For the text-containing cell, return its midpoint in (X, Y) coordinate format. 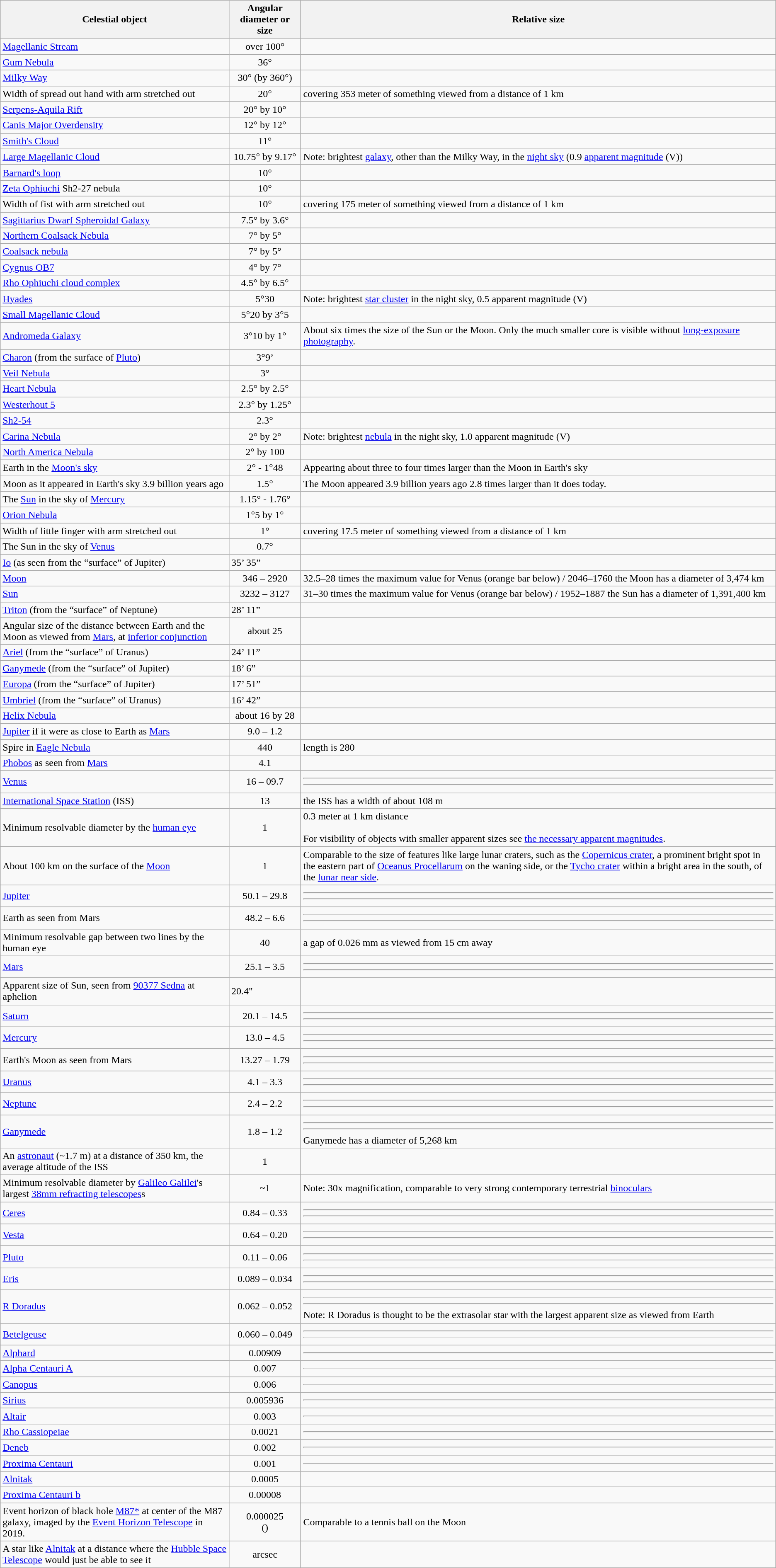
Ariel (from the “surface” of Uranus) (115, 652)
Umbriel (from the “surface” of Uranus) (115, 700)
2° by 100 (265, 452)
2° by 2° (265, 436)
0.002 (265, 1447)
Coalsack nebula (115, 252)
2.3° by 1.25° (265, 405)
1.5° (265, 484)
Canis Major Overdensity (115, 125)
arcsec (265, 1554)
0.007 (265, 1369)
11° (265, 141)
Helix Nebula (115, 715)
Mars (115, 967)
Eris (115, 1279)
Orion Nebula (115, 515)
12° by 12° (265, 125)
1.8 – 1.2 (265, 1132)
Note: brightest galaxy, other than the Milky Way, in the night sky (0.9 apparent magnitude (V)) (538, 157)
Ganymede (115, 1132)
Celestial object (115, 19)
4.1 – 3.3 (265, 1082)
Jupiter if it were as close to Earth as Mars (115, 731)
covering 175 meter of something viewed from a distance of 1 km (538, 204)
Angular diameter or size (265, 19)
Ganymede (from the “surface” of Jupiter) (115, 668)
0.000025() (265, 1522)
20.4" (265, 991)
Sagittarius Dwarf Spheroidal Galaxy (115, 220)
440 (265, 747)
Moon (115, 578)
Altair (115, 1416)
Rho Cassiopeiae (115, 1432)
Jupiter (115, 896)
the ISS has a width of about 108 m (538, 801)
International Space Station (ISS) (115, 801)
Rho Ophiuchi cloud complex (115, 283)
28’ 11” (265, 610)
Venus (115, 782)
Note: brightest star cluster in the night sky, 0.5 apparent magnitude (V) (538, 299)
0.006 (265, 1384)
The Sun in the sky of Mercury (115, 499)
North America Nebula (115, 452)
20° (265, 94)
Charon (from the surface of Pluto) (115, 357)
3232 – 3127 (265, 594)
9.0 – 1.2 (265, 731)
Note: R Doradus is thought to be the extrasolar star with the largest apparent size as viewed from Earth (538, 1306)
Note: brightest nebula in the night sky, 1.0 apparent magnitude (V) (538, 436)
about 25 (265, 631)
Westerhout 5 (115, 405)
Small Magellanic Cloud (115, 315)
Sirius (115, 1400)
0.0021 (265, 1432)
0.003 (265, 1416)
35’ 35” (265, 562)
1.15° - 1.76° (265, 499)
Comparable to a tennis ball on the Moon (538, 1522)
Ganymede has a diameter of 5,268 km (538, 1132)
3° (265, 373)
32.5–28 times the maximum value for Venus (orange bar below) / 2046–1760 the Moon has a diameter of 3,474 km (538, 578)
Width of fist with arm stretched out (115, 204)
Milky Way (115, 78)
Magellanic Stream (115, 46)
1° (265, 531)
13.0 – 4.5 (265, 1038)
Vesta (115, 1235)
0.00909 (265, 1353)
Earth's Moon as seen from Mars (115, 1059)
Uranus (115, 1082)
Deneb (115, 1447)
Earth as seen from Mars (115, 918)
Hyades (115, 299)
3°9’ (265, 357)
0.11 – 0.06 (265, 1257)
24’ 11” (265, 652)
0.005936 (265, 1400)
Event horizon of black hole M87* at center of the M87 galaxy, imaged by the Event Horizon Telescope in 2019. (115, 1522)
about 16 by 28 (265, 715)
Europa (from the “surface” of Jupiter) (115, 684)
An astronaut (~1.7 m) at a distance of 350 km, the average altitude of the ISS (115, 1161)
Spire in Eagle Nebula (115, 747)
Serpens-Aquila Rift (115, 109)
Appearing about three to four times larger than the Moon in Earth's sky (538, 468)
Barnard's loop (115, 172)
over 100° (265, 46)
Cygnus OB7 (115, 267)
Minimum resolvable diameter by Galileo Galilei's largest 38mm refracting telescopess (115, 1189)
Northern Coalsack Nebula (115, 236)
About 100 km on the surface of the Moon (115, 866)
Phobos as seen from Mars (115, 763)
Neptune (115, 1103)
40 (265, 943)
20° by 10° (265, 109)
length is 280 (538, 747)
4.5° by 6.5° (265, 283)
Width of little finger with arm stretched out (115, 531)
The Sun in the sky of Venus (115, 547)
a gap of 0.026 mm as viewed from 15 cm away (538, 943)
10.75° by 9.17° (265, 157)
50.1 – 29.8 (265, 896)
Triton (from the “surface” of Neptune) (115, 610)
Earth in the Moon's sky (115, 468)
Sun (115, 594)
5°30 (265, 299)
2.4 – 2.2 (265, 1103)
2° - 1°48 (265, 468)
13.27 – 1.79 (265, 1059)
Alphard (115, 1353)
The Moon appeared 3.9 billion years ago 2.8 times larger than it does today. (538, 484)
0.062 – 0.052 (265, 1306)
Smith's Cloud (115, 141)
Apparent size of Sun, seen from 90377 Sedna at aphelion (115, 991)
Moon as it appeared in Earth's sky 3.9 billion years ago (115, 484)
Io (as seen from the “surface” of Jupiter) (115, 562)
5°20 by 3°5 (265, 315)
0.64 – 0.20 (265, 1235)
Alnitak (115, 1479)
0.060 – 0.049 (265, 1334)
Large Magellanic Cloud (115, 157)
20.1 – 14.5 (265, 1015)
Minimum resolvable gap between two lines by the human eye (115, 943)
16 – 09.7 (265, 782)
16’ 42” (265, 700)
48.2 – 6.6 (265, 918)
Saturn (115, 1015)
R Doradus (115, 1306)
13 (265, 801)
Angular size of the distance between Earth and the Moon as viewed from Mars, at inferior conjunction (115, 631)
0.0005 (265, 1479)
18’ 6” (265, 668)
2.3° (265, 420)
Carina Nebula (115, 436)
31–30 times the maximum value for Venus (orange bar below) / 1952–1887 the Sun has a diameter of 1,391,400 km (538, 594)
0.001 (265, 1464)
3°10 by 1° (265, 336)
A star like Alnitak at a distance where the Hubble Space Telescope would just be able to see it (115, 1554)
0.3 meter at 1 km distance For visibility of objects with smaller apparent sizes see the necessary apparent magnitudes. (538, 828)
Pluto (115, 1257)
0.00008 (265, 1495)
Veil Nebula (115, 373)
30° (by 360°) (265, 78)
Relative size (538, 19)
25.1 – 3.5 (265, 967)
covering 17.5 meter of something viewed from a distance of 1 km (538, 531)
1°5 by 1° (265, 515)
Betelgeuse (115, 1334)
4° by 7° (265, 267)
Proxima Centauri (115, 1464)
17’ 51” (265, 684)
Andromeda Galaxy (115, 336)
2.5° by 2.5° (265, 389)
Mercury (115, 1038)
covering 353 meter of something viewed from a distance of 1 km (538, 94)
Minimum resolvable diameter by the human eye (115, 828)
0.089 – 0.034 (265, 1279)
Proxima Centauri b (115, 1495)
Sh2-54 (115, 420)
Heart Nebula (115, 389)
7.5° by 3.6° (265, 220)
Note: 30x magnification, comparable to very strong contemporary terrestrial binoculars (538, 1189)
4.1 (265, 763)
Canopus (115, 1384)
36° (265, 62)
Alpha Centauri A (115, 1369)
~1 (265, 1189)
Zeta Ophiuchi Sh2-27 nebula (115, 188)
346 – 2920 (265, 578)
Ceres (115, 1213)
0.7° (265, 547)
Width of spread out hand with arm stretched out (115, 94)
Gum Nebula (115, 62)
0.84 – 0.33 (265, 1213)
About six times the size of the Sun or the Moon. Only the much smaller core is visible without long-exposure photography. (538, 336)
